Pinpoint the cell where the given text exists, returning its [x, y] midpoint coordinate. 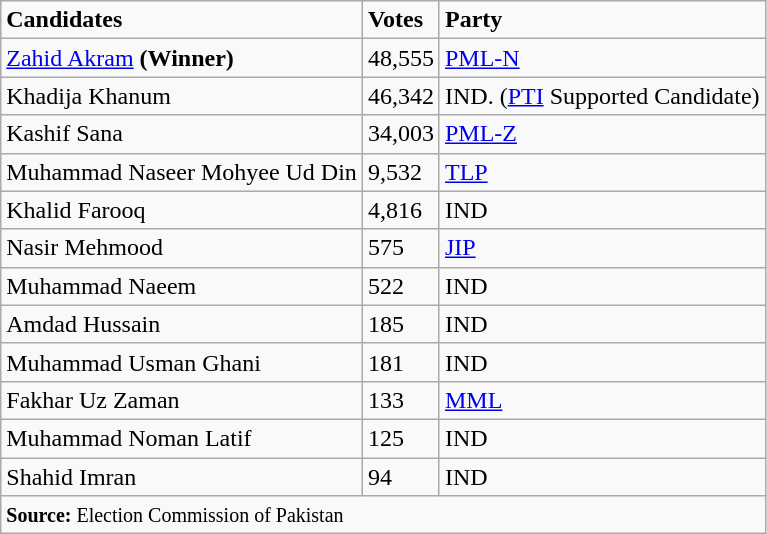
Amdad Hussain [182, 324]
Votes [400, 20]
Kashif Sana [182, 134]
Fakhar Uz Zaman [182, 400]
522 [400, 286]
Muhammad Noman Latif [182, 438]
Khalid Farooq [182, 210]
TLP [602, 172]
4,816 [400, 210]
PML-N [602, 58]
Shahid Imran [182, 477]
Muhammad Usman Ghani [182, 362]
133 [400, 400]
IND. (PTI Supported Candidate) [602, 96]
Candidates [182, 20]
575 [400, 248]
PML-Z [602, 134]
Muhammad Naeem [182, 286]
JIP [602, 248]
Nasir Mehmood [182, 248]
MML [602, 400]
34,003 [400, 134]
9,532 [400, 172]
185 [400, 324]
Muhammad Naseer Mohyee Ud Din [182, 172]
Source: Election Commission of Pakistan [383, 515]
Zahid Akram (Winner) [182, 58]
125 [400, 438]
Party [602, 20]
94 [400, 477]
46,342 [400, 96]
Khadija Khanum [182, 96]
48,555 [400, 58]
181 [400, 362]
